Scan for the cell matching the given text and deliver its (X, Y) coordinate at center. 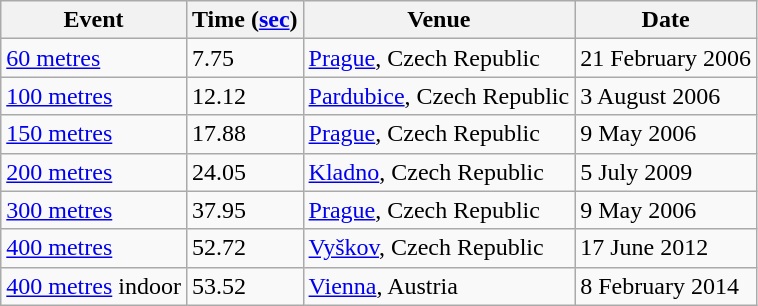
Venue (439, 20)
Kladno, Czech Republic (439, 172)
400 metres (94, 248)
7.75 (244, 58)
60 metres (94, 58)
5 July 2009 (666, 172)
100 metres (94, 96)
17.88 (244, 134)
Time (sec) (244, 20)
Vyškov, Czech Republic (439, 248)
Pardubice, Czech Republic (439, 96)
37.95 (244, 210)
8 February 2014 (666, 286)
24.05 (244, 172)
Event (94, 20)
52.72 (244, 248)
3 August 2006 (666, 96)
Date (666, 20)
Vienna, Austria (439, 286)
300 metres (94, 210)
150 metres (94, 134)
17 June 2012 (666, 248)
12.12 (244, 96)
21 February 2006 (666, 58)
400 metres indoor (94, 286)
53.52 (244, 286)
200 metres (94, 172)
